Determine the [x, y] coordinate at the center of the cell enclosing the given text.  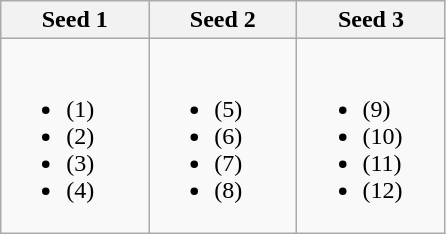
Seed 2 [223, 20]
Seed 3 [371, 20]
(1) (2) (3) (4) [75, 136]
(5) (6) (7) (8) [223, 136]
(9) (10) (11) (12) [371, 136]
Seed 1 [75, 20]
